For the text-containing cell, return its midpoint in (X, Y) coordinate format. 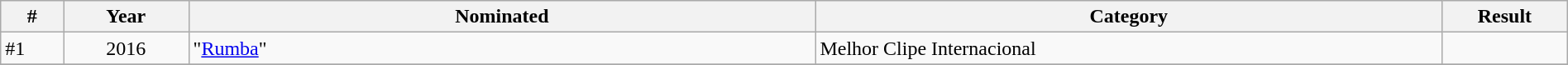
Result (1505, 17)
Year (126, 17)
Category (1129, 17)
2016 (126, 48)
# (32, 17)
Melhor Clipe Internacional (1129, 48)
Nominated (502, 17)
#1 (32, 48)
"Rumba" (502, 48)
